Determine the [x, y] coordinate at the center of the cell enclosing the given text.  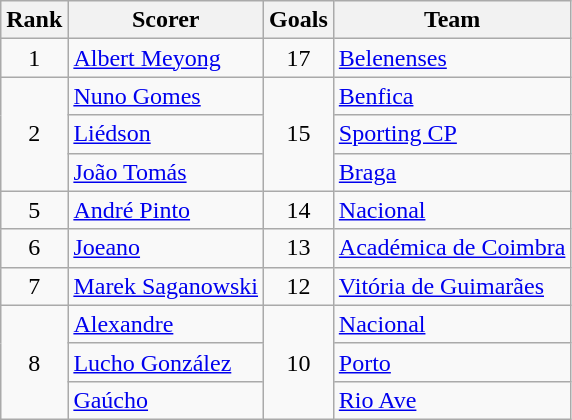
13 [299, 248]
Rank [34, 20]
Sporting CP [452, 134]
14 [299, 210]
Liédson [166, 134]
6 [34, 248]
Rio Ave [452, 400]
Nuno Gomes [166, 96]
André Pinto [166, 210]
Benfica [452, 96]
15 [299, 134]
Albert Meyong [166, 58]
1 [34, 58]
2 [34, 134]
Scorer [166, 20]
8 [34, 362]
12 [299, 286]
Porto [452, 362]
Joeano [166, 248]
Académica de Coimbra [452, 248]
17 [299, 58]
João Tomás [166, 172]
Belenenses [452, 58]
10 [299, 362]
Team [452, 20]
Gaúcho [166, 400]
Lucho González [166, 362]
Marek Saganowski [166, 286]
Vitória de Guimarães [452, 286]
Braga [452, 172]
5 [34, 210]
Goals [299, 20]
7 [34, 286]
Alexandre [166, 324]
